Locate the cell with the specified text and output its (x, y) center coordinate. 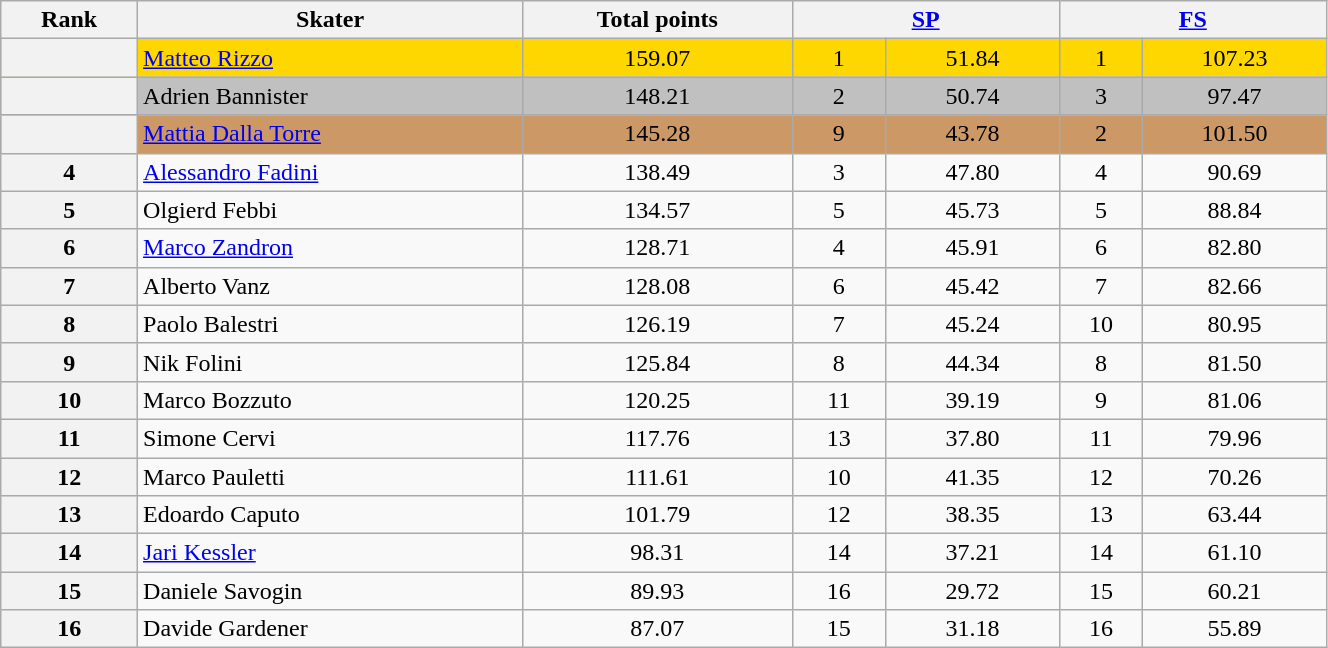
117.76 (658, 438)
Total points (658, 20)
111.61 (658, 477)
Nik Folini (330, 362)
37.21 (973, 553)
31.18 (973, 629)
39.19 (973, 400)
82.66 (1235, 286)
61.10 (1235, 553)
138.49 (658, 172)
Rank (70, 20)
43.78 (973, 134)
Skater (330, 20)
29.72 (973, 591)
45.91 (973, 248)
Davide Gardener (330, 629)
60.21 (1235, 591)
97.47 (1235, 96)
Daniele Savogin (330, 591)
70.26 (1235, 477)
80.95 (1235, 324)
Marco Bozzuto (330, 400)
101.79 (658, 515)
Alberto Vanz (330, 286)
82.80 (1235, 248)
120.25 (658, 400)
Paolo Balestri (330, 324)
81.06 (1235, 400)
45.24 (973, 324)
FS (1192, 20)
Olgierd Febbi (330, 210)
159.07 (658, 58)
79.96 (1235, 438)
41.35 (973, 477)
63.44 (1235, 515)
Marco Zandron (330, 248)
37.80 (973, 438)
81.50 (1235, 362)
44.34 (973, 362)
55.89 (1235, 629)
Simone Cervi (330, 438)
45.42 (973, 286)
101.50 (1235, 134)
51.84 (973, 58)
88.84 (1235, 210)
Jari Kessler (330, 553)
Marco Pauletti (330, 477)
134.57 (658, 210)
Matteo Rizzo (330, 58)
126.19 (658, 324)
90.69 (1235, 172)
Edoardo Caputo (330, 515)
148.21 (658, 96)
145.28 (658, 134)
128.08 (658, 286)
87.07 (658, 629)
128.71 (658, 248)
Mattia Dalla Torre (330, 134)
125.84 (658, 362)
89.93 (658, 591)
47.80 (973, 172)
50.74 (973, 96)
Alessandro Fadini (330, 172)
Adrien Bannister (330, 96)
98.31 (658, 553)
38.35 (973, 515)
SP (926, 20)
45.73 (973, 210)
107.23 (1235, 58)
